Extract the [X, Y] coordinate from the center of the cell holding the provided text.  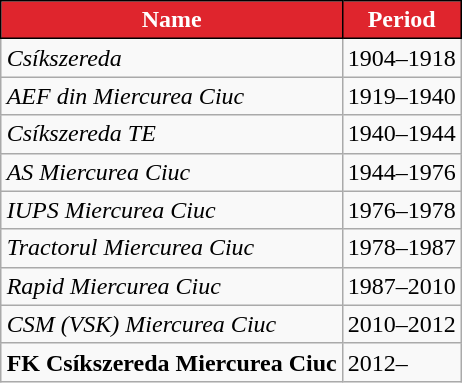
1940–1944 [402, 134]
AS Miercurea Ciuc [172, 172]
1904–1918 [402, 58]
AEF din Miercurea Ciuc [172, 96]
Tractorul Miercurea Ciuc [172, 248]
Period [402, 20]
Csíkszereda TE [172, 134]
2012– [402, 362]
1978–1987 [402, 248]
Csíkszereda [172, 58]
Rapid Miercurea Ciuc [172, 286]
2010–2012 [402, 324]
CSM (VSK) Miercurea Ciuc [172, 324]
Name [172, 20]
1919–1940 [402, 96]
FK Csíkszereda Miercurea Ciuc [172, 362]
1976–1978 [402, 210]
1987–2010 [402, 286]
1944–1976 [402, 172]
IUPS Miercurea Ciuc [172, 210]
